Capture the cell that displays the provided text and extract its (x, y) central coordinate. 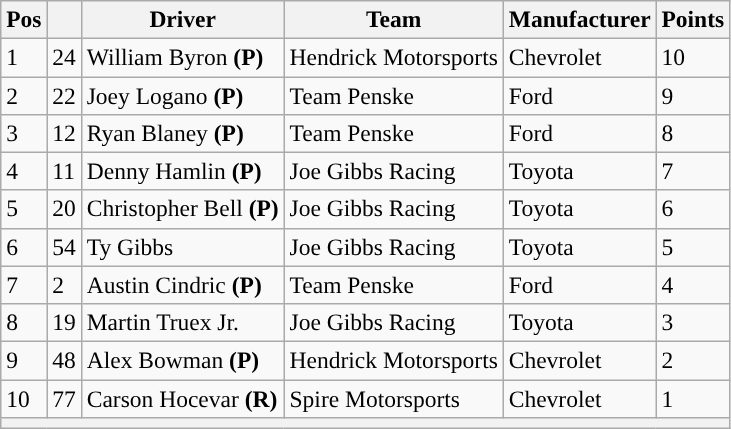
54 (64, 247)
Spire Motorsports (394, 398)
12 (64, 133)
Driver (182, 19)
Manufacturer (580, 19)
Christopher Bell (P) (182, 209)
Alex Bowman (P) (182, 360)
Points (693, 19)
Austin Cindric (P) (182, 285)
William Byron (P) (182, 57)
Carson Hocevar (R) (182, 398)
Joey Logano (P) (182, 95)
77 (64, 398)
Ryan Blaney (P) (182, 133)
20 (64, 209)
24 (64, 57)
Team (394, 19)
22 (64, 95)
Ty Gibbs (182, 247)
Denny Hamlin (P) (182, 171)
Martin Truex Jr. (182, 322)
11 (64, 171)
19 (64, 322)
48 (64, 360)
Pos (24, 19)
